From the cell containing the given text, extract its center point as [X, Y] coordinate. 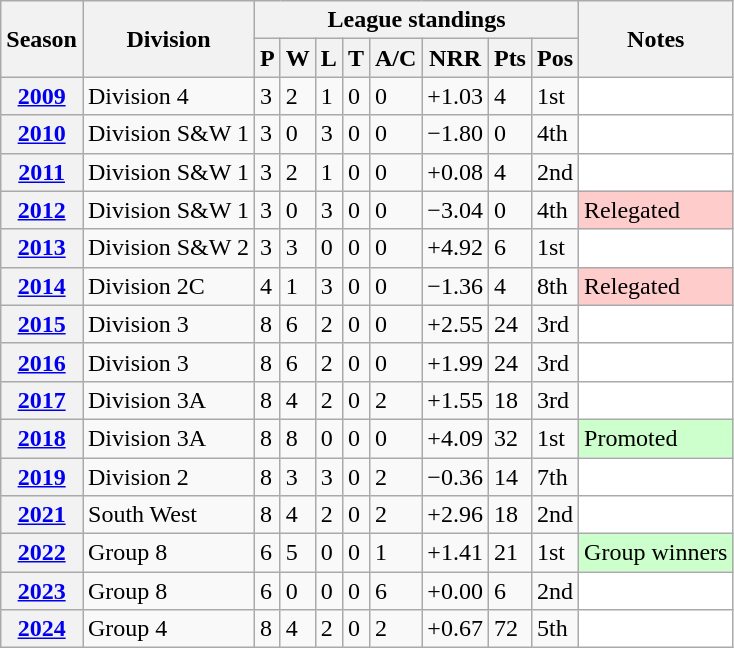
South West [168, 515]
Season [42, 39]
2016 [42, 362]
Promoted [656, 438]
Pos [554, 58]
W [298, 58]
Division S&W 2 [168, 248]
NRR [456, 58]
−0.36 [456, 477]
+1.41 [456, 553]
+2.55 [456, 324]
2019 [42, 477]
2010 [42, 134]
2021 [42, 515]
P [267, 58]
5th [554, 629]
2024 [42, 629]
Group 4 [168, 629]
L [328, 58]
+4.92 [456, 248]
2011 [42, 172]
2012 [42, 210]
2009 [42, 96]
−1.36 [456, 286]
2017 [42, 400]
+1.03 [456, 96]
5 [298, 553]
2013 [42, 248]
2023 [42, 591]
2014 [42, 286]
72 [510, 629]
8th [554, 286]
League standings [416, 20]
+0.67 [456, 629]
7th [554, 477]
Division 4 [168, 96]
2015 [42, 324]
−1.80 [456, 134]
+1.99 [456, 362]
−3.04 [456, 210]
21 [510, 553]
A/C [395, 58]
Division [168, 39]
2022 [42, 553]
Division 2C [168, 286]
14 [510, 477]
Division 2 [168, 477]
2018 [42, 438]
Pts [510, 58]
+1.55 [456, 400]
T [356, 58]
+2.96 [456, 515]
Notes [656, 39]
+4.09 [456, 438]
+0.00 [456, 591]
Group winners [656, 553]
32 [510, 438]
+0.08 [456, 172]
